From the cell containing the given text, extract its center point as [X, Y] coordinate. 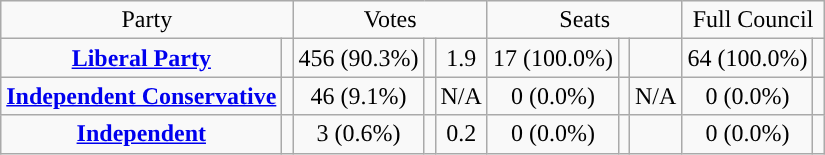
0.2 [461, 134]
64 (100.0%) [748, 58]
Independent Conservative [142, 96]
Seats [584, 20]
46 (9.1%) [358, 96]
17 (100.0%) [552, 58]
Votes [390, 20]
Independent [142, 134]
Liberal Party [142, 58]
Party [147, 20]
456 (90.3%) [358, 58]
3 (0.6%) [358, 134]
1.9 [461, 58]
Full Council [753, 20]
